Capture the cell that displays the provided text and extract its (X, Y) central coordinate. 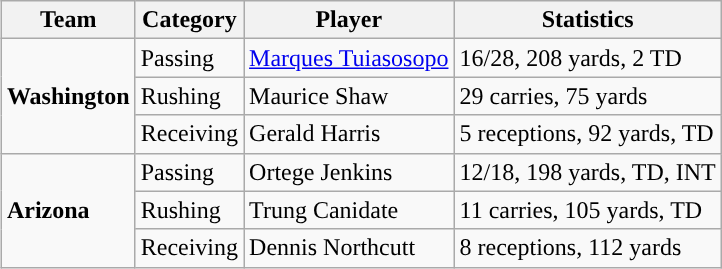
Player (349, 20)
Dennis Northcutt (349, 248)
Trung Canidate (349, 210)
Gerald Harris (349, 134)
Statistics (588, 20)
5 receptions, 92 yards, TD (588, 134)
Washington (68, 96)
Ortege Jenkins (349, 172)
Maurice Shaw (349, 96)
12/18, 198 yards, TD, INT (588, 172)
11 carries, 105 yards, TD (588, 210)
Marques Tuiasosopo (349, 58)
Category (189, 20)
16/28, 208 yards, 2 TD (588, 58)
Team (68, 20)
Arizona (68, 210)
8 receptions, 112 yards (588, 248)
29 carries, 75 yards (588, 96)
